For the text-containing cell, return its midpoint in (X, Y) coordinate format. 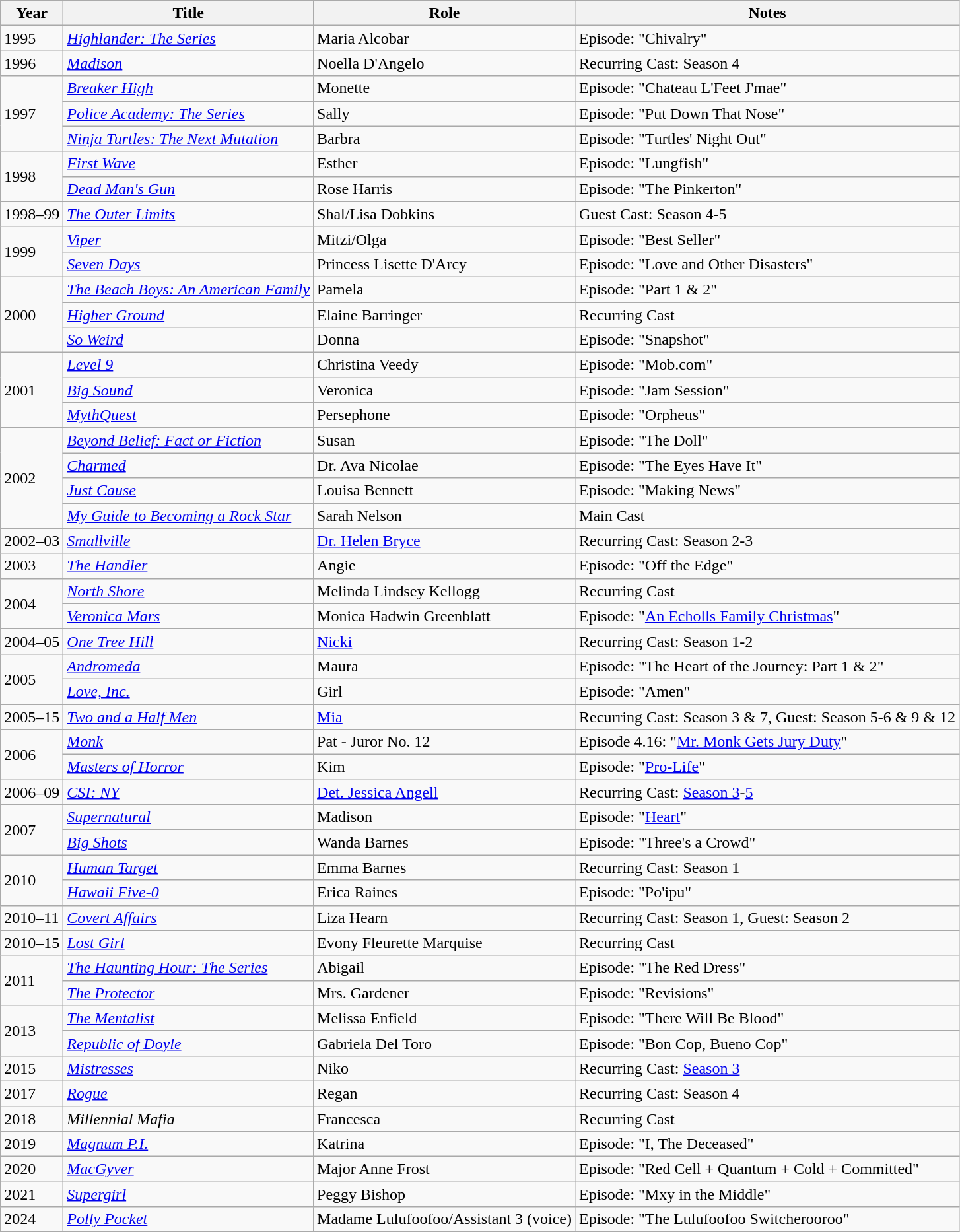
2013 (32, 1031)
2002 (32, 478)
Recurring Cast: Season 2-3 (767, 541)
Monica Hadwin Greenblatt (445, 616)
Shal/Lisa Dobkins (445, 214)
1997 (32, 114)
The Haunting Hour: The Series (189, 968)
2024 (32, 1219)
Maria Alcobar (445, 38)
Republic of Doyle (189, 1043)
Ninja Turtles: The Next Mutation (189, 139)
Melissa Enfield (445, 1018)
Year (32, 13)
2006–09 (32, 792)
Episode: "Part 1 & 2" (767, 289)
Episode: "Chivalry" (767, 38)
Masters of Horror (189, 767)
Recurring Cast: Season 3 & 7, Guest: Season 5-6 & 9 & 12 (767, 716)
Higher Ground (189, 315)
Episode: "Off the Edge" (767, 566)
Supergirl (189, 1194)
Notes (767, 13)
Beyond Belief: Fact or Fiction (189, 440)
Major Anne Frost (445, 1169)
2004 (32, 603)
Louisa Bennett (445, 491)
Episode: "Pro-Life" (767, 767)
2006 (32, 755)
The Handler (189, 566)
1995 (32, 38)
Episode 4.16: "Mr. Monk Gets Jury Duty" (767, 742)
1998 (32, 176)
Lost Girl (189, 943)
2003 (32, 566)
Katrina (445, 1144)
Persephone (445, 415)
Big Sound (189, 390)
Evony Fleurette Marquise (445, 943)
Main Cast (767, 516)
MythQuest (189, 415)
Episode: "I, The Deceased" (767, 1144)
Girl (445, 691)
2020 (32, 1169)
Smallville (189, 541)
Elaine Barringer (445, 315)
2005–15 (32, 716)
2010–15 (32, 943)
Episode: "Amen" (767, 691)
Episode: "Revisions" (767, 993)
Esther (445, 164)
Niko (445, 1068)
MacGyver (189, 1169)
Episode: "The Heart of the Journey: Part 1 & 2" (767, 666)
Episode: "Three's a Crowd" (767, 842)
Donna (445, 340)
First Wave (189, 164)
Regan (445, 1093)
The Mentalist (189, 1018)
Noella D'Angelo (445, 63)
2000 (32, 314)
Recurring Cast: Season 3-5 (767, 792)
Episode: "Mob.com" (767, 365)
Rose Harris (445, 189)
Two and a Half Men (189, 716)
Episode: "Red Cell + Quantum + Cold + Committed" (767, 1169)
Maura (445, 666)
Sally (445, 114)
North Shore (189, 591)
Veronica (445, 390)
2011 (32, 980)
Abigail (445, 968)
Recurring Cast: Season 1-2 (767, 641)
Mistresses (189, 1068)
Angie (445, 566)
Kim (445, 767)
Supernatural (189, 817)
Dead Man's Gun (189, 189)
2002–03 (32, 541)
Sarah Nelson (445, 516)
Episode: "Heart" (767, 817)
The Beach Boys: An American Family (189, 289)
Dr. Helen Bryce (445, 541)
2010–11 (32, 918)
Emma Barnes (445, 868)
Millennial Mafia (189, 1119)
Recurring Cast: Season 3 (767, 1068)
1998–99 (32, 214)
Nicki (445, 641)
Episode: "Jam Session" (767, 390)
Love, Inc. (189, 691)
2001 (32, 390)
Monk (189, 742)
Princess Lisette D'Arcy (445, 264)
Human Target (189, 868)
Mitzi/Olga (445, 239)
Charmed (189, 465)
Peggy Bishop (445, 1194)
Episode: "Chateau L'Feet J'mae" (767, 88)
My Guide to Becoming a Rock Star (189, 516)
Episode: "Lungfish" (767, 164)
Magnum P.I. (189, 1144)
Level 9 (189, 365)
Dr. Ava Nicolae (445, 465)
Barbra (445, 139)
Episode: "Snapshot" (767, 340)
1999 (32, 252)
Episode: "Love and Other Disasters" (767, 264)
Wanda Barnes (445, 842)
Episode: "An Echolls Family Christmas" (767, 616)
Veronica Mars (189, 616)
Episode: "The Lulufoofoo Switcherooroo" (767, 1219)
Episode: "There Will Be Blood" (767, 1018)
Gabriela Del Toro (445, 1043)
Breaker High (189, 88)
Episode: "Turtles' Night Out" (767, 139)
The Outer Limits (189, 214)
Guest Cast: Season 4-5 (767, 214)
Mrs. Gardener (445, 993)
2017 (32, 1093)
Viper (189, 239)
Francesca (445, 1119)
Episode: "Orpheus" (767, 415)
Christina Veedy (445, 365)
Pamela (445, 289)
2018 (32, 1119)
Big Shots (189, 842)
2021 (32, 1194)
Episode: "The Doll" (767, 440)
Seven Days (189, 264)
Recurring Cast: Season 1 (767, 868)
2010 (32, 880)
1996 (32, 63)
Pat - Juror No. 12 (445, 742)
The Protector (189, 993)
Recurring Cast: Season 1, Guest: Season 2 (767, 918)
2005 (32, 679)
Melinda Lindsey Kellogg (445, 591)
Episode: "Making News" (767, 491)
Episode: "Bon Cop, Bueno Cop" (767, 1043)
2004–05 (32, 641)
So Weird (189, 340)
Episode: "Best Seller" (767, 239)
One Tree Hill (189, 641)
Erica Raines (445, 893)
Madame Lulufoofoo/Assistant 3 (voice) (445, 1219)
Episode: "The Red Dress" (767, 968)
2019 (32, 1144)
Andromeda (189, 666)
Covert Affairs (189, 918)
Police Academy: The Series (189, 114)
Polly Pocket (189, 1219)
Title (189, 13)
Highlander: The Series (189, 38)
Episode: "Put Down That Nose" (767, 114)
Det. Jessica Angell (445, 792)
Episode: "The Pinkerton" (767, 189)
Hawaii Five-0 (189, 893)
Episode: "Po'ipu" (767, 893)
CSI: NY (189, 792)
Mia (445, 716)
Monette (445, 88)
Episode: "Mxy in the Middle" (767, 1194)
Episode: "The Eyes Have It" (767, 465)
Rogue (189, 1093)
2007 (32, 830)
2015 (32, 1068)
Role (445, 13)
Susan (445, 440)
Liza Hearn (445, 918)
Just Cause (189, 491)
